Return the (X, Y) coordinate for the center point of the cell that contains the specified text.  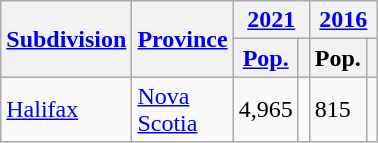
Subdivision (66, 39)
2016 (343, 20)
Halifax (66, 110)
Province (182, 39)
815 (338, 110)
NovaScotia (182, 110)
4,965 (266, 110)
2021 (271, 20)
